Determine the [X, Y] coordinate at the center of the cell enclosing the given text.  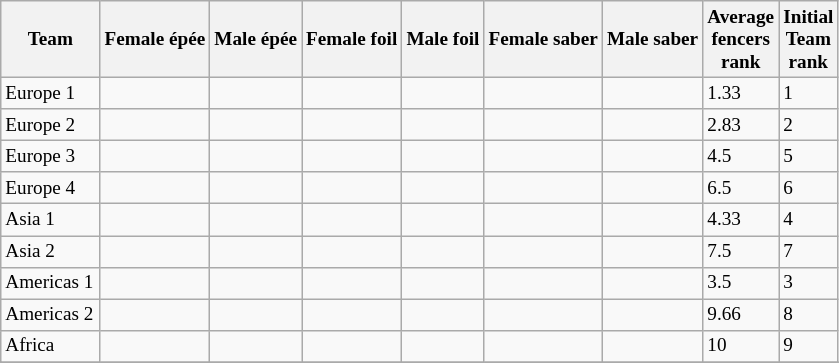
10 [741, 346]
Europe 3 [50, 156]
Averagefencersrank [741, 40]
3 [808, 283]
7 [808, 251]
Female saber [543, 40]
7.5 [741, 251]
4.5 [741, 156]
Americas 2 [50, 315]
6 [808, 188]
1 [808, 93]
Female foil [352, 40]
Team [50, 40]
Europe 4 [50, 188]
Africa [50, 346]
Asia 1 [50, 220]
8 [808, 315]
Americas 1 [50, 283]
3.5 [741, 283]
Male épée [256, 40]
Male saber [652, 40]
1.33 [741, 93]
Female épée [155, 40]
5 [808, 156]
Asia 2 [50, 251]
InitialTeamrank [808, 40]
Europe 1 [50, 93]
9.66 [741, 315]
Europe 2 [50, 125]
2 [808, 125]
4.33 [741, 220]
Male foil [443, 40]
4 [808, 220]
6.5 [741, 188]
9 [808, 346]
2.83 [741, 125]
